Capture the cell that displays the provided text and extract its (X, Y) central coordinate. 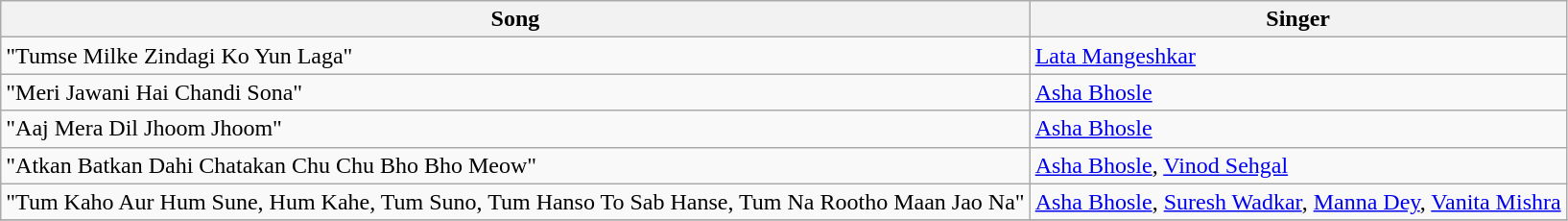
"Atkan Batkan Dahi Chatakan Chu Chu Bho Bho Meow" (515, 165)
"Tumse Milke Zindagi Ko Yun Laga" (515, 56)
Song (515, 19)
"Meri Jawani Hai Chandi Sona" (515, 92)
"Aaj Mera Dil Jhoom Jhoom" (515, 129)
Asha Bhosle, Vinod Sehgal (1297, 165)
Lata Mangeshkar (1297, 56)
"Tum Kaho Aur Hum Sune, Hum Kahe, Tum Suno, Tum Hanso To Sab Hanse, Tum Na Rootho Maan Jao Na" (515, 202)
Singer (1297, 19)
Asha Bhosle, Suresh Wadkar, Manna Dey, Vanita Mishra (1297, 202)
